Determine the [X, Y] coordinate at the center of the cell enclosing the given text.  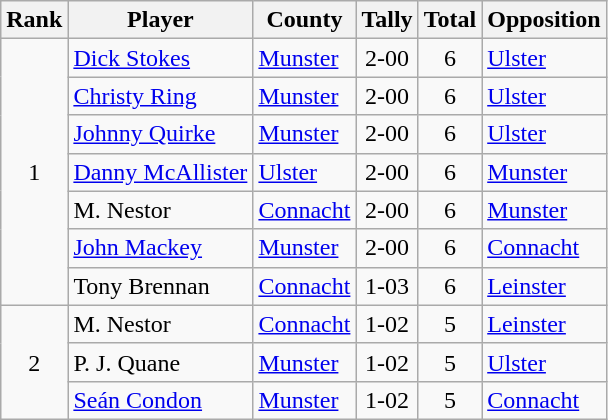
Dick Stokes [160, 58]
Tally [387, 20]
Tony Brennan [160, 286]
1-03 [387, 286]
Rank [34, 20]
1 [34, 172]
2 [34, 362]
Seán Condon [160, 400]
Player [160, 20]
P. J. Quane [160, 362]
Opposition [544, 20]
Christy Ring [160, 96]
John Mackey [160, 248]
Total [450, 20]
County [304, 20]
Danny McAllister [160, 172]
Johnny Quirke [160, 134]
